Scan for the cell matching the given text and deliver its [X, Y] coordinate at center. 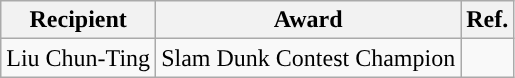
Liu Chun-Ting [78, 58]
Recipient [78, 20]
Award [308, 20]
Slam Dunk Contest Champion [308, 58]
Ref. [488, 20]
